Determine the [X, Y] coordinate at the center of the cell enclosing the given text.  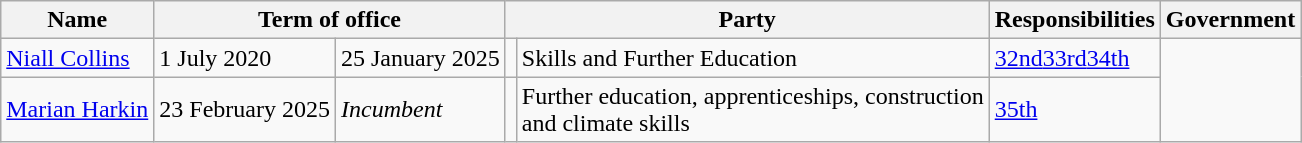
23 February 2025 [245, 110]
35th [1074, 110]
Term of office [330, 20]
1 July 2020 [245, 58]
Niall Collins [78, 58]
Further education, apprenticeships, constructionand climate skills [752, 110]
Incumbent [420, 110]
Government [1230, 20]
25 January 2025 [420, 58]
Marian Harkin [78, 110]
32nd33rd34th [1074, 58]
Name [78, 20]
Skills and Further Education [752, 58]
Responsibilities [1074, 20]
Party [747, 20]
